Pinpoint the cell where the given text exists, returning its [x, y] midpoint coordinate. 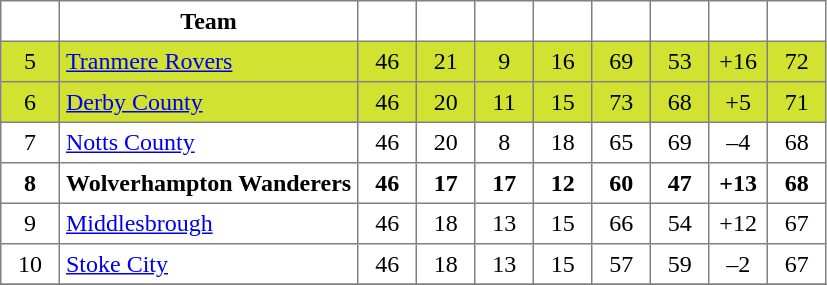
73 [621, 102]
Wolverhampton Wanderers [208, 183]
57 [621, 264]
Stoke City [208, 264]
5 [30, 61]
60 [621, 183]
–4 [738, 142]
72 [796, 61]
Team [208, 21]
12 [562, 183]
+12 [738, 223]
66 [621, 223]
21 [445, 61]
7 [30, 142]
47 [679, 183]
+13 [738, 183]
Derby County [208, 102]
–2 [738, 264]
+5 [738, 102]
53 [679, 61]
Middlesbrough [208, 223]
16 [562, 61]
54 [679, 223]
71 [796, 102]
10 [30, 264]
Tranmere Rovers [208, 61]
11 [504, 102]
6 [30, 102]
+16 [738, 61]
65 [621, 142]
Notts County [208, 142]
59 [679, 264]
